Capture the cell that displays the provided text and extract its [X, Y] central coordinate. 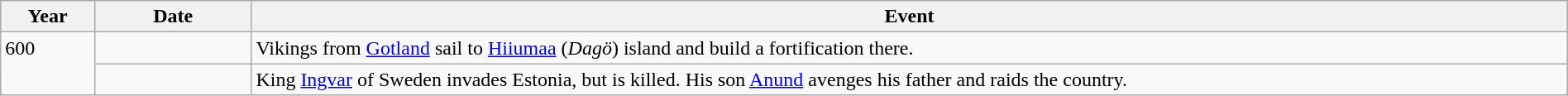
600 [48, 64]
Event [910, 17]
King Ingvar of Sweden invades Estonia, but is killed. His son Anund avenges his father and raids the country. [910, 79]
Year [48, 17]
Date [172, 17]
Vikings from Gotland sail to Hiiumaa (Dagö) island and build a fortification there. [910, 48]
